Return the (x, y) coordinate for the center point of the cell that contains the specified text.  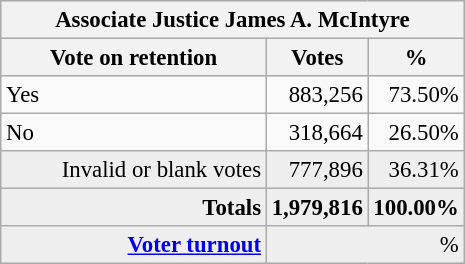
883,256 (317, 95)
Yes (134, 95)
Associate Justice James A. McIntyre (232, 20)
Invalid or blank votes (134, 170)
No (134, 133)
1,979,816 (317, 208)
777,896 (317, 170)
Vote on retention (134, 58)
Votes (317, 58)
100.00% (416, 208)
73.50% (416, 95)
318,664 (317, 133)
26.50% (416, 133)
Voter turnout (134, 245)
36.31% (416, 170)
Totals (134, 208)
